For the text-containing cell, return its midpoint in (X, Y) coordinate format. 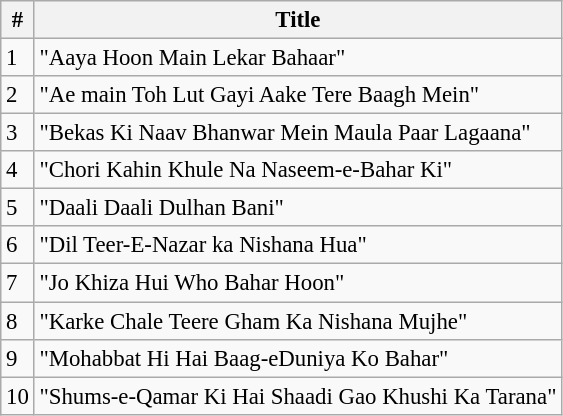
6 (18, 245)
9 (18, 358)
4 (18, 170)
2 (18, 95)
"Shums-e-Qamar Ki Hai Shaadi Gao Khushi Ka Tarana" (298, 396)
"Ae main Toh Lut Gayi Aake Tere Baagh Mein" (298, 95)
7 (18, 283)
1 (18, 58)
"Aaya Hoon Main Lekar Bahaar" (298, 58)
10 (18, 396)
"Chori Kahin Khule Na Naseem-e-Bahar Ki" (298, 170)
# (18, 20)
"Daali Daali Dulhan Bani" (298, 208)
3 (18, 133)
"Mohabbat Hi Hai Baag-eDuniya Ko Bahar" (298, 358)
"Karke Chale Teere Gham Ka Nishana Mujhe" (298, 321)
5 (18, 208)
"Dil Teer-E-Nazar ka Nishana Hua" (298, 245)
8 (18, 321)
"Bekas Ki Naav Bhanwar Mein Maula Paar Lagaana" (298, 133)
"Jo Khiza Hui Who Bahar Hoon" (298, 283)
Title (298, 20)
